Return (x, y) of the center of cell containing provided text 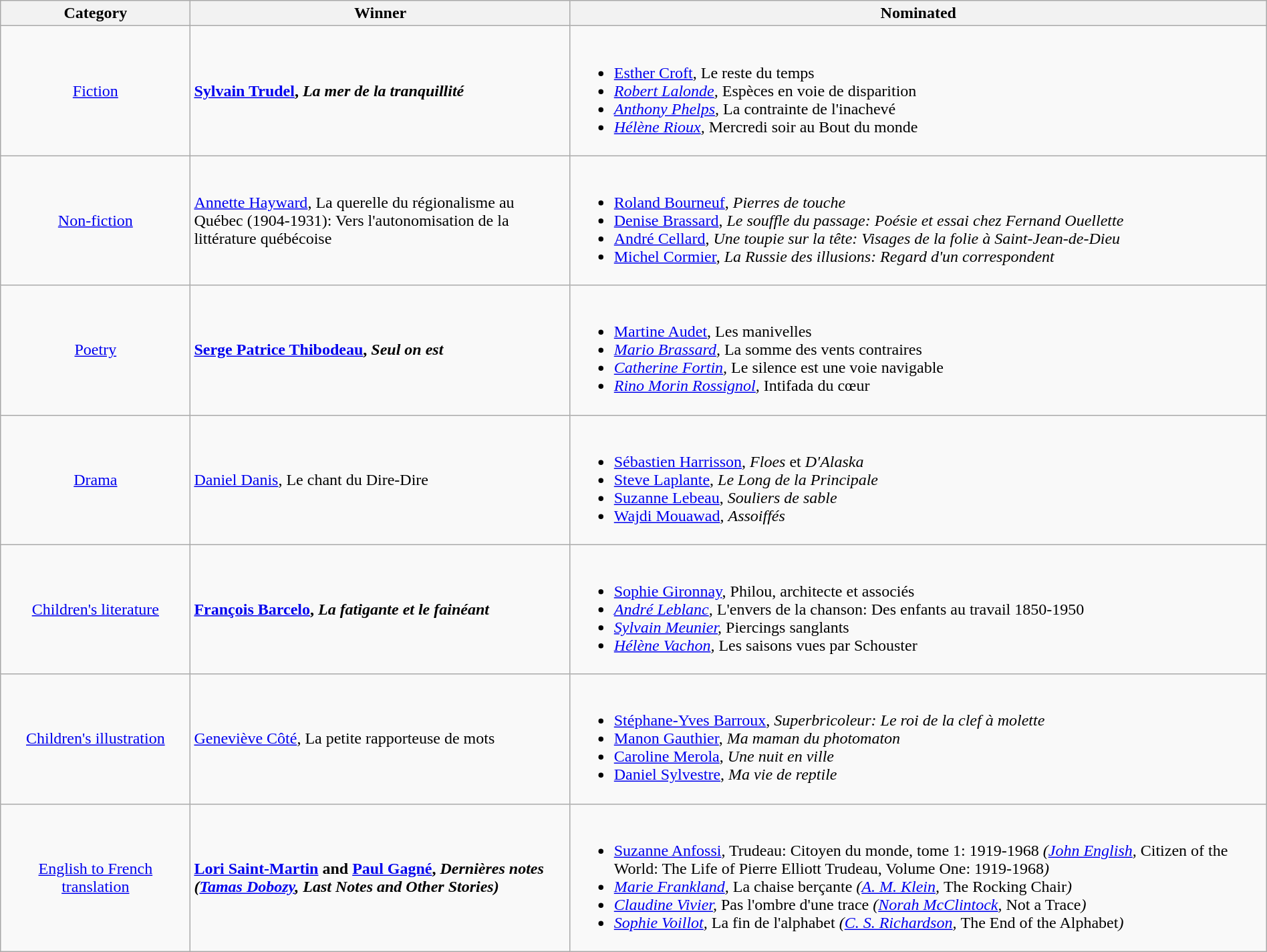
Daniel Danis, Le chant du Dire-Dire (380, 480)
Geneviève Côté, La petite rapporteuse de mots (380, 739)
Sylvain Trudel, La mer de la tranquillité (380, 91)
Category (96, 13)
Lori Saint-Martin and Paul Gagné, Dernières notes (Tamas Dobozy, Last Notes and Other Stories) (380, 878)
Annette Hayward, La querelle du régionalisme au Québec (1904-1931): Vers l'autonomisation de la littérature québécoise (380, 220)
Winner (380, 13)
Poetry (96, 350)
Non-fiction (96, 220)
Serge Patrice Thibodeau, Seul on est (380, 350)
English to French translation (96, 878)
Fiction (96, 91)
Children's illustration (96, 739)
Drama (96, 480)
François Barcelo, La fatigante et le fainéant (380, 609)
Nominated (918, 13)
Children's literature (96, 609)
Sébastien Harrisson, Floes et D'AlaskaSteve Laplante, Le Long de la PrincipaleSuzanne Lebeau, Souliers de sableWajdi Mouawad, Assoiffés (918, 480)
